Pinpoint the cell where the given text exists, returning its [x, y] midpoint coordinate. 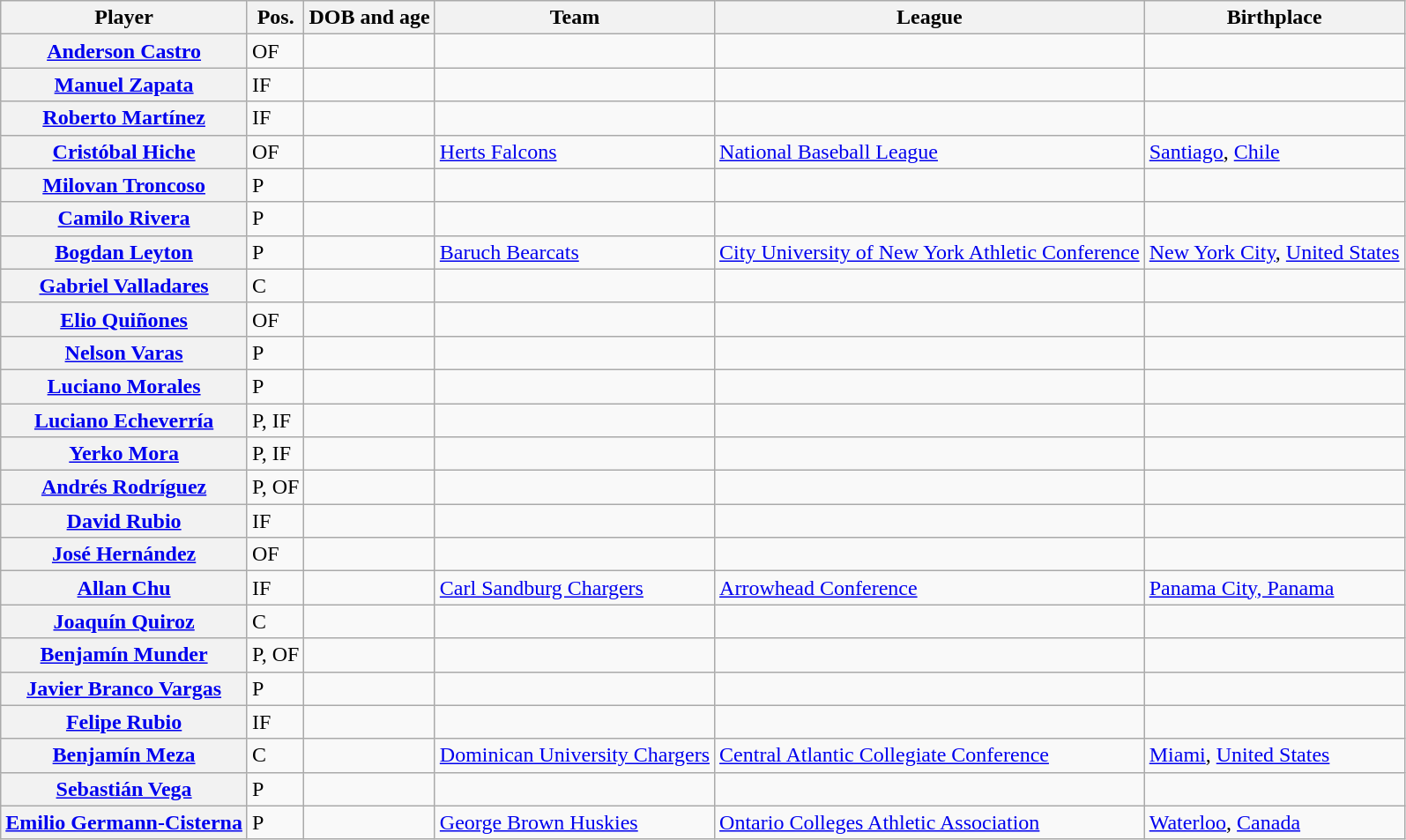
Manuel Zapata [124, 85]
David Rubio [124, 521]
Luciano Echeverría [124, 420]
Ontario Colleges Athletic Association [930, 822]
Santiago, Chile [1275, 152]
Birthplace [1275, 18]
Gabriel Valladares [124, 286]
Dominican University Chargers [575, 755]
Arrowhead Conference [930, 588]
Central Atlantic Collegiate Conference [930, 755]
Team [575, 18]
Joaquín Quiroz [124, 621]
Benjamín Munder [124, 655]
Waterloo, Canada [1275, 822]
José Hernández [124, 554]
Javier Branco Vargas [124, 688]
Elio Quiñones [124, 319]
Emilio Germann-Cisterna [124, 822]
Player [124, 18]
Milovan Troncoso [124, 185]
Roberto Martínez [124, 118]
Felipe Rubio [124, 722]
Andrés Rodríguez [124, 487]
Luciano Morales [124, 386]
League [930, 18]
DOB and age [369, 18]
George Brown Huskies [575, 822]
Anderson Castro [124, 51]
Herts Falcons [575, 152]
Sebastián Vega [124, 789]
Bogdan Leyton [124, 252]
Panama City, Panama [1275, 588]
City University of New York Athletic Conference [930, 252]
Cristóbal Hiche [124, 152]
Benjamín Meza [124, 755]
Pos. [275, 18]
Miami, United States [1275, 755]
New York City, United States [1275, 252]
Nelson Varas [124, 353]
Allan Chu [124, 588]
Baruch Bearcats [575, 252]
National Baseball League [930, 152]
Camilo Rivera [124, 219]
Yerko Mora [124, 454]
Carl Sandburg Chargers [575, 588]
